Search for the cell housing the specified text and yield its [x, y] center coordinate. 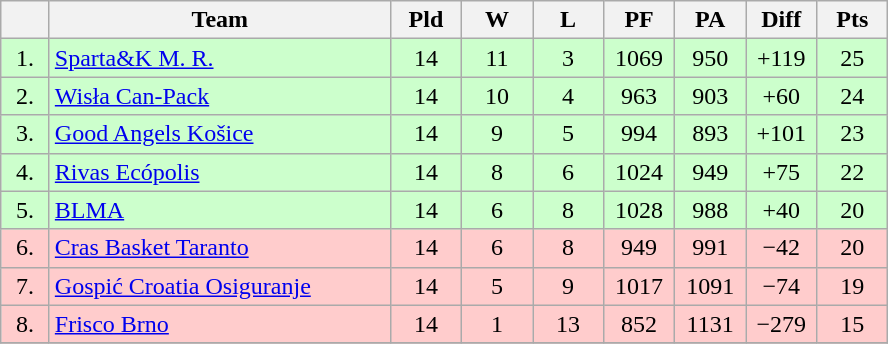
Diff [782, 20]
PA [710, 20]
852 [640, 324]
963 [640, 96]
1131 [710, 324]
950 [710, 58]
Good Angels Košice [220, 134]
−74 [782, 286]
23 [852, 134]
7. [26, 286]
−42 [782, 248]
4. [26, 172]
988 [710, 210]
L [568, 20]
10 [496, 96]
Team [220, 20]
893 [710, 134]
991 [710, 248]
903 [710, 96]
BLMA [220, 210]
+101 [782, 134]
19 [852, 286]
+119 [782, 58]
W [496, 20]
+75 [782, 172]
22 [852, 172]
1091 [710, 286]
1017 [640, 286]
Rivas Ecópolis [220, 172]
13 [568, 324]
Pld [426, 20]
1024 [640, 172]
Frisco Brno [220, 324]
−279 [782, 324]
+40 [782, 210]
25 [852, 58]
3 [568, 58]
Pts [852, 20]
1069 [640, 58]
15 [852, 324]
+60 [782, 96]
Wisła Can-Pack [220, 96]
6. [26, 248]
Sparta&K M. R. [220, 58]
8. [26, 324]
1028 [640, 210]
Cras Basket Taranto [220, 248]
3. [26, 134]
11 [496, 58]
24 [852, 96]
1 [496, 324]
4 [568, 96]
994 [640, 134]
PF [640, 20]
2. [26, 96]
5. [26, 210]
1. [26, 58]
Gospić Croatia Osiguranje [220, 286]
